From the cell containing the given text, extract its center point as (X, Y) coordinate. 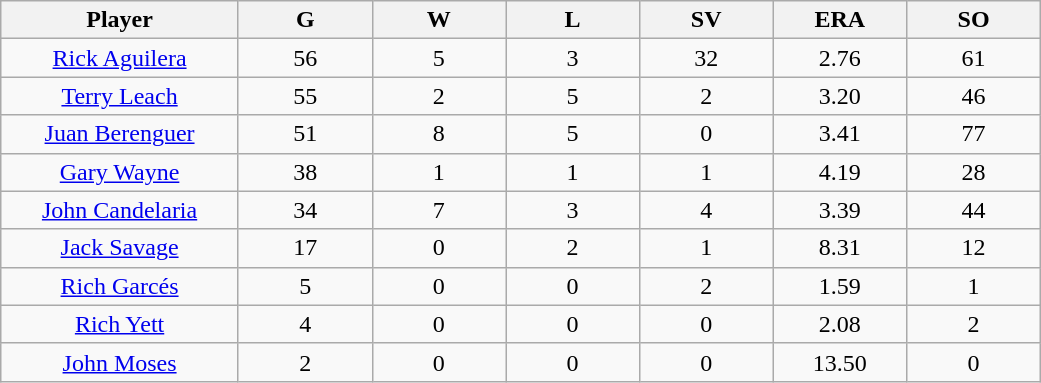
Juan Berenguer (120, 134)
ERA (840, 20)
46 (974, 96)
38 (305, 172)
Rich Yett (120, 324)
Jack Savage (120, 248)
7 (439, 210)
13.50 (840, 362)
John Candelaria (120, 210)
G (305, 20)
Gary Wayne (120, 172)
John Moses (120, 362)
1.59 (840, 286)
17 (305, 248)
12 (974, 248)
8 (439, 134)
SO (974, 20)
3.41 (840, 134)
L (573, 20)
61 (974, 58)
28 (974, 172)
8.31 (840, 248)
56 (305, 58)
2.76 (840, 58)
32 (706, 58)
Rich Garcés (120, 286)
55 (305, 96)
2.08 (840, 324)
Player (120, 20)
Terry Leach (120, 96)
44 (974, 210)
W (439, 20)
3.39 (840, 210)
4.19 (840, 172)
51 (305, 134)
77 (974, 134)
SV (706, 20)
34 (305, 210)
3.20 (840, 96)
Rick Aguilera (120, 58)
